Extract the [X, Y] coordinate from the center of the cell holding the provided text.  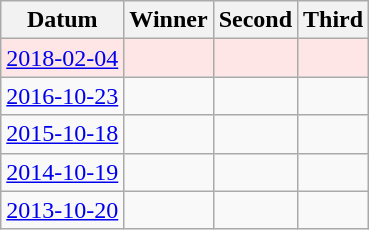
Third [334, 20]
2014-10-19 [62, 172]
Datum [62, 20]
Second [255, 20]
2013-10-20 [62, 210]
Winner [168, 20]
2018-02-04 [62, 58]
2016-10-23 [62, 96]
2015-10-18 [62, 134]
